Locate the cell with the specified text and output its [X, Y] center coordinate. 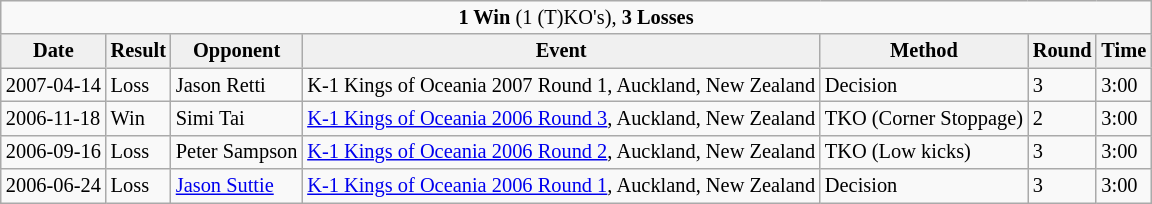
K-1 Kings of Oceania 2007 Round 1, Auckland, New Zealand [561, 85]
Opponent [236, 51]
Simi Tai [236, 119]
2006-06-24 [54, 186]
2006-11-18 [54, 119]
Jason Retti [236, 85]
Peter Sampson [236, 152]
2007-04-14 [54, 85]
TKO (Corner Stoppage) [924, 119]
Jason Suttie [236, 186]
Date [54, 51]
2006-09-16 [54, 152]
K-1 Kings of Oceania 2006 Round 1, Auckland, New Zealand [561, 186]
2 [1062, 119]
1 Win (1 (T)KO's), 3 Losses [576, 18]
Time [1124, 51]
Win [138, 119]
K-1 Kings of Oceania 2006 Round 2, Auckland, New Zealand [561, 152]
Round [1062, 51]
Method [924, 51]
K-1 Kings of Oceania 2006 Round 3, Auckland, New Zealand [561, 119]
Event [561, 51]
TKO (Low kicks) [924, 152]
Result [138, 51]
